Provide the [X, Y] coordinate of the cell's center where the given text is located.  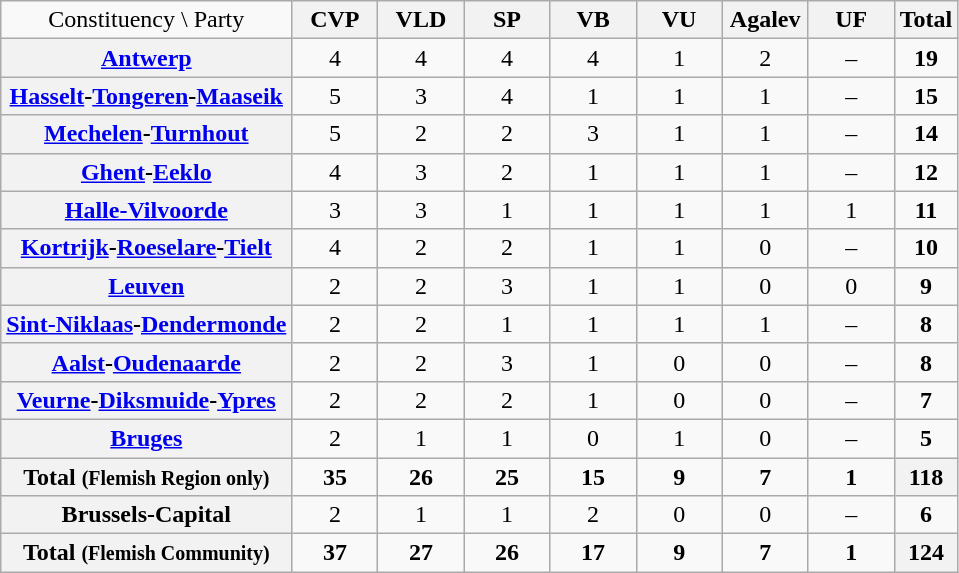
25 [507, 477]
Aalst-Oudenaarde [146, 362]
6 [926, 515]
12 [926, 172]
118 [926, 477]
Antwerp [146, 58]
Halle-Vilvoorde [146, 210]
Bruges [146, 438]
124 [926, 553]
Ghent-Eeklo [146, 172]
Leuven [146, 286]
Brussels-Capital [146, 515]
Hasselt-Tongeren-Maaseik [146, 96]
35 [335, 477]
11 [926, 210]
Sint-Niklaas-Dendermonde [146, 324]
CVP [335, 20]
Mechelen-Turnhout [146, 134]
VU [679, 20]
Veurne-Diksmuide-Ypres [146, 400]
Total (Flemish Region only) [146, 477]
27 [421, 553]
37 [335, 553]
UF [851, 20]
VLD [421, 20]
SP [507, 20]
17 [593, 553]
Kortrijk-Roeselare-Tielt [146, 248]
19 [926, 58]
14 [926, 134]
10 [926, 248]
Constituency \ Party [146, 20]
Total (Flemish Community) [146, 553]
Total [926, 20]
Agalev [765, 20]
VB [593, 20]
